For the text-containing cell, return its midpoint in (x, y) coordinate format. 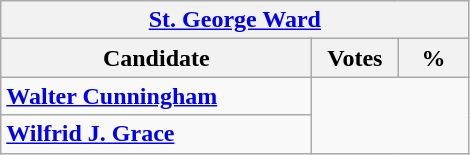
St. George Ward (235, 20)
Candidate (156, 58)
% (434, 58)
Walter Cunningham (156, 96)
Votes (355, 58)
Wilfrid J. Grace (156, 134)
